Capture the cell that displays the provided text and extract its (x, y) central coordinate. 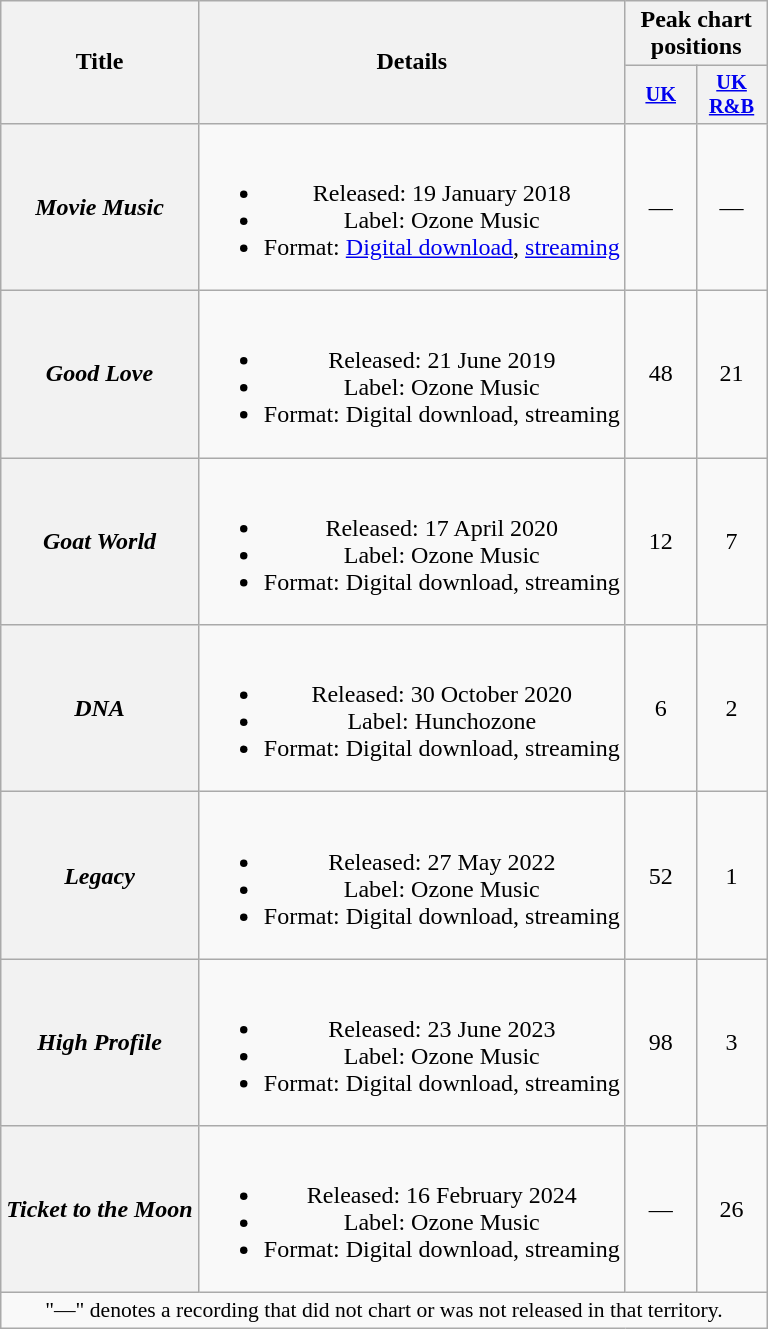
UK (660, 95)
6 (660, 708)
2 (732, 708)
7 (732, 542)
3 (732, 1042)
26 (732, 1210)
Peak chart positions (696, 34)
Details (412, 62)
12 (660, 542)
48 (660, 374)
Released: 19 January 2018Label: Ozone MusicFormat: Digital download, streaming (412, 206)
Goat World (100, 542)
Released: 17 April 2020Label: Ozone MusicFormat: Digital download, streaming (412, 542)
Released: 21 June 2019Label: Ozone MusicFormat: Digital download, streaming (412, 374)
DNA (100, 708)
1 (732, 876)
Legacy (100, 876)
Released: 30 October 2020Label: HunchozoneFormat: Digital download, streaming (412, 708)
Released: 27 May 2022Label: Ozone MusicFormat: Digital download, streaming (412, 876)
Released: 23 June 2023Label: Ozone MusicFormat: Digital download, streaming (412, 1042)
Title (100, 62)
Ticket to the Moon (100, 1210)
Movie Music (100, 206)
52 (660, 876)
UKR&B (732, 95)
High Profile (100, 1042)
98 (660, 1042)
Good Love (100, 374)
21 (732, 374)
Released: 16 February 2024Label: Ozone MusicFormat: Digital download, streaming (412, 1210)
"—" denotes a recording that did not chart or was not released in that territory. (384, 1311)
